Find where the given text appears and provide that cell's center as (X, Y) coordinate. 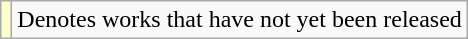
Denotes works that have not yet been released (240, 20)
